Find where the given text appears and provide that cell's center as [X, Y] coordinate. 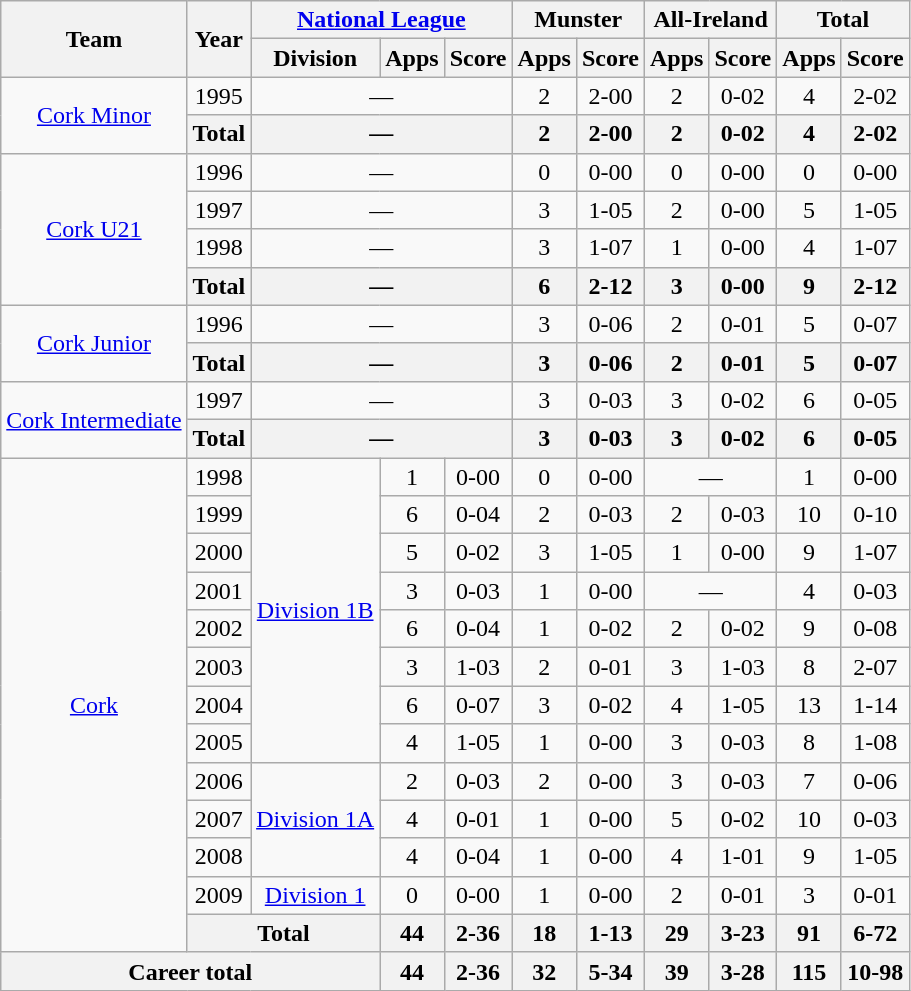
Year [219, 39]
Cork Intermediate [94, 419]
1-13 [610, 933]
All-Ireland [710, 20]
2005 [219, 743]
Division 1 [316, 895]
2003 [219, 667]
2000 [219, 553]
1-01 [743, 857]
32 [544, 971]
Division [316, 58]
2006 [219, 781]
29 [676, 933]
2008 [219, 857]
115 [809, 971]
2007 [219, 819]
3-28 [743, 971]
Cork U21 [94, 229]
13 [809, 705]
0-08 [875, 629]
3-23 [743, 933]
18 [544, 933]
National League [382, 20]
2004 [219, 705]
Career total [190, 971]
1995 [219, 96]
2001 [219, 591]
1-14 [875, 705]
2-07 [875, 667]
91 [809, 933]
Team [94, 39]
2002 [219, 629]
Cork Minor [94, 115]
10-98 [875, 971]
Division 1B [316, 610]
5-34 [610, 971]
2009 [219, 895]
7 [809, 781]
6-72 [875, 933]
Cork Junior [94, 343]
0-10 [875, 515]
1999 [219, 515]
Munster [578, 20]
1-08 [875, 743]
39 [676, 971]
Cork [94, 706]
Division 1A [316, 819]
